Return [x, y] of the center of cell containing provided text 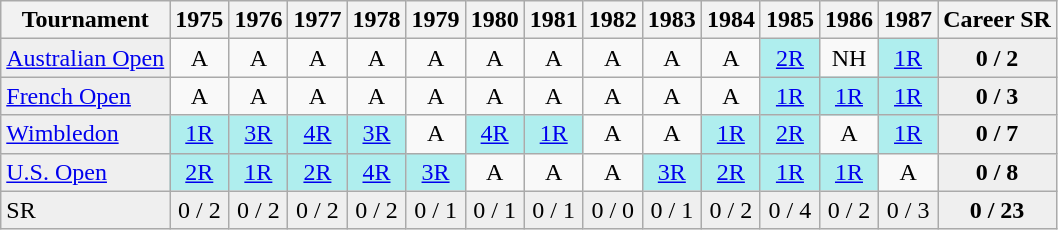
0 / 23 [998, 210]
Tournament [86, 20]
French Open [86, 96]
1976 [258, 20]
1980 [494, 20]
1982 [612, 20]
1981 [554, 20]
1979 [436, 20]
1975 [200, 20]
Australian Open [86, 58]
1977 [318, 20]
1985 [790, 20]
0 / 8 [998, 172]
0 / 0 [612, 210]
1984 [730, 20]
0 / 7 [998, 134]
1987 [908, 20]
Wimbledon [86, 134]
Career SR [998, 20]
SR [86, 210]
0 / 4 [790, 210]
U.S. Open [86, 172]
1983 [672, 20]
1986 [848, 20]
1978 [376, 20]
NH [848, 58]
